Locate the cell with the specified text and output its (X, Y) center coordinate. 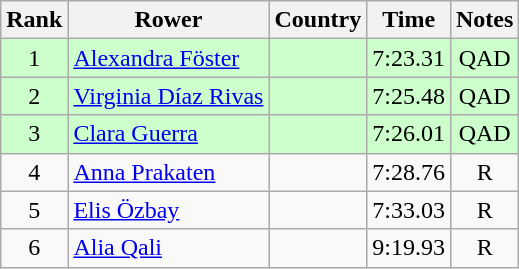
9:19.93 (409, 248)
7:33.03 (409, 210)
Notes (484, 20)
1 (34, 58)
4 (34, 172)
3 (34, 134)
Anna Prakaten (168, 172)
7:25.48 (409, 96)
Alexandra Föster (168, 58)
7:26.01 (409, 134)
2 (34, 96)
Elis Özbay (168, 210)
Clara Guerra (168, 134)
5 (34, 210)
7:28.76 (409, 172)
Virginia Díaz Rivas (168, 96)
7:23.31 (409, 58)
Time (409, 20)
Country (318, 20)
Alia Qali (168, 248)
Rank (34, 20)
6 (34, 248)
Rower (168, 20)
